Pinpoint the cell where the given text exists, returning its [X, Y] midpoint coordinate. 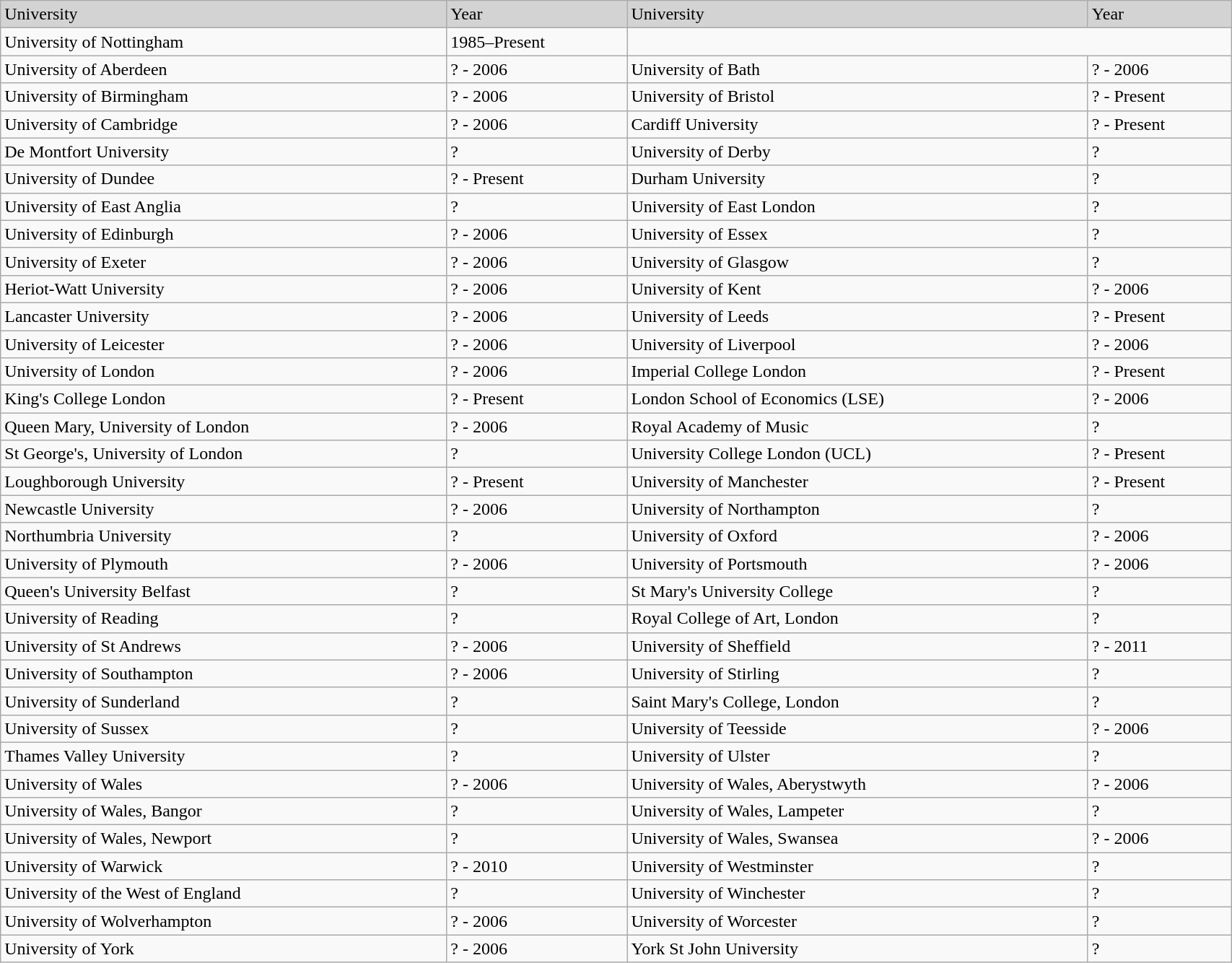
University of Nottingham [224, 42]
University of Exeter [224, 261]
University of Leeds [857, 316]
University of York [224, 949]
University of Southampton [224, 674]
University of Sheffield [857, 646]
Durham University [857, 179]
Royal Academy of Music [857, 427]
University of Warwick [224, 866]
Queen Mary, University of London [224, 427]
University of Wolverhampton [224, 921]
Saint Mary's College, London [857, 701]
1985–Present [537, 42]
University of Glasgow [857, 261]
University of Aberdeen [224, 69]
University of Wales, Newport [224, 839]
University of Stirling [857, 674]
University of Birmingham [224, 97]
Newcastle University [224, 509]
Queen's University Belfast [224, 591]
University of Oxford [857, 536]
University of Manchester [857, 481]
University of Wales, Bangor [224, 811]
University of Wales [224, 783]
? - 2011 [1159, 646]
University of Ulster [857, 756]
University of the West of England [224, 894]
University of East Anglia [224, 206]
Imperial College London [857, 372]
University of London [224, 372]
Loughborough University [224, 481]
University of East London [857, 206]
University of Kent [857, 289]
University of Bath [857, 69]
University of Wales, Aberystwyth [857, 783]
University of Winchester [857, 894]
University of Wales, Lampeter [857, 811]
London School of Economics (LSE) [857, 399]
Royal College of Art, London [857, 619]
De Montfort University [224, 152]
University of Plymouth [224, 564]
Thames Valley University [224, 756]
University of Essex [857, 234]
St George's, University of London [224, 454]
University of Sunderland [224, 701]
University College London (UCL) [857, 454]
Cardiff University [857, 124]
University of Derby [857, 152]
University of Portsmouth [857, 564]
University of Cambridge [224, 124]
University of Westminster [857, 866]
University of Worcester [857, 921]
University of Wales, Swansea [857, 839]
University of Bristol [857, 97]
University of St Andrews [224, 646]
Heriot-Watt University [224, 289]
University of Edinburgh [224, 234]
King's College London [224, 399]
? - 2010 [537, 866]
University of Leicester [224, 344]
University of Sussex [224, 728]
University of Northampton [857, 509]
University of Liverpool [857, 344]
Northumbria University [224, 536]
Lancaster University [224, 316]
University of Reading [224, 619]
York St John University [857, 949]
University of Teesside [857, 728]
St Mary's University College [857, 591]
University of Dundee [224, 179]
